For the text-containing cell, return its midpoint in (x, y) coordinate format. 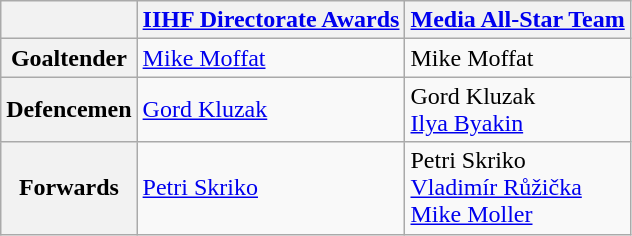
Gord Kluzak Ilya Byakin (518, 110)
Petri Skriko Vladimír Růžička Mike Moller (518, 188)
Defencemen (69, 110)
IIHF Directorate Awards (271, 20)
Goaltender (69, 58)
Media All-Star Team (518, 20)
Petri Skriko (271, 188)
Gord Kluzak (271, 110)
Forwards (69, 188)
